Provide the (x, y) coordinate of the cell's center where the given text is located.  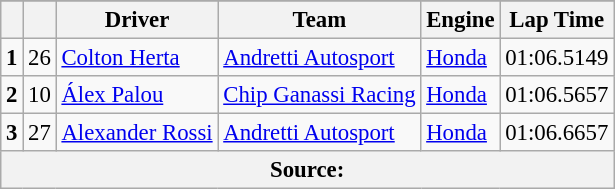
Chip Ganassi Racing (320, 95)
Álex Palou (137, 95)
27 (40, 133)
10 (40, 95)
1 (12, 58)
Engine (460, 20)
Source: (308, 170)
01:06.6657 (557, 133)
3 (12, 133)
Alexander Rossi (137, 133)
Colton Herta (137, 58)
26 (40, 58)
01:06.5657 (557, 95)
Lap Time (557, 20)
2 (12, 95)
Team (320, 20)
01:06.5149 (557, 58)
Driver (137, 20)
